From the cell containing the given text, extract its center point as (X, Y) coordinate. 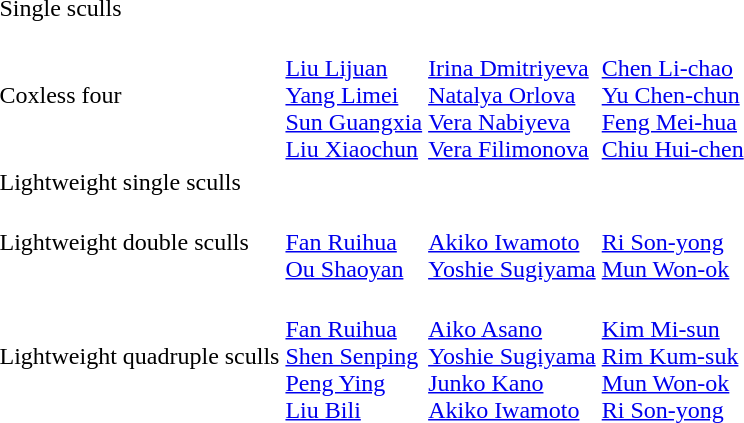
Fan RuihuaOu Shaoyan (354, 242)
Liu LijuanYang LimeiSun GuangxiaLiu Xiaochun (354, 95)
Akiko IwamotoYoshie Sugiyama (512, 242)
Irina DmitriyevaNatalya OrlovaVera NabiyevaVera Filimonova (512, 95)
